Capture the cell that displays the provided text and extract its [X, Y] central coordinate. 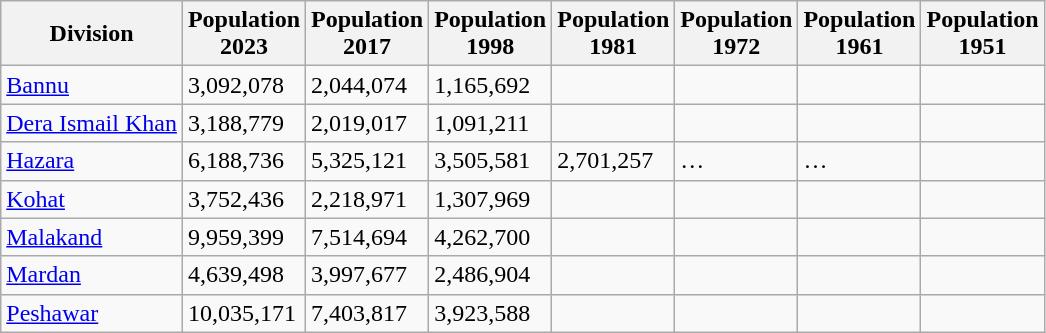
3,923,588 [490, 313]
2,044,074 [368, 85]
Population1998 [490, 34]
Population2017 [368, 34]
3,188,779 [244, 123]
3,505,581 [490, 161]
2,218,971 [368, 199]
Hazara [92, 161]
5,325,121 [368, 161]
6,188,736 [244, 161]
3,752,436 [244, 199]
Population2023 [244, 34]
2,019,017 [368, 123]
Dera Ismail Khan [92, 123]
7,403,817 [368, 313]
10,035,171 [244, 313]
Malakand [92, 237]
Population1981 [614, 34]
3,092,078 [244, 85]
Division [92, 34]
Population1961 [860, 34]
Bannu [92, 85]
Peshawar [92, 313]
2,486,904 [490, 275]
1,091,211 [490, 123]
Mardan [92, 275]
Population1972 [736, 34]
7,514,694 [368, 237]
4,262,700 [490, 237]
Kohat [92, 199]
4,639,498 [244, 275]
1,307,969 [490, 199]
9,959,399 [244, 237]
1,165,692 [490, 85]
3,997,677 [368, 275]
Population1951 [982, 34]
2,701,257 [614, 161]
